Locate the cell with the specified text and output its (x, y) center coordinate. 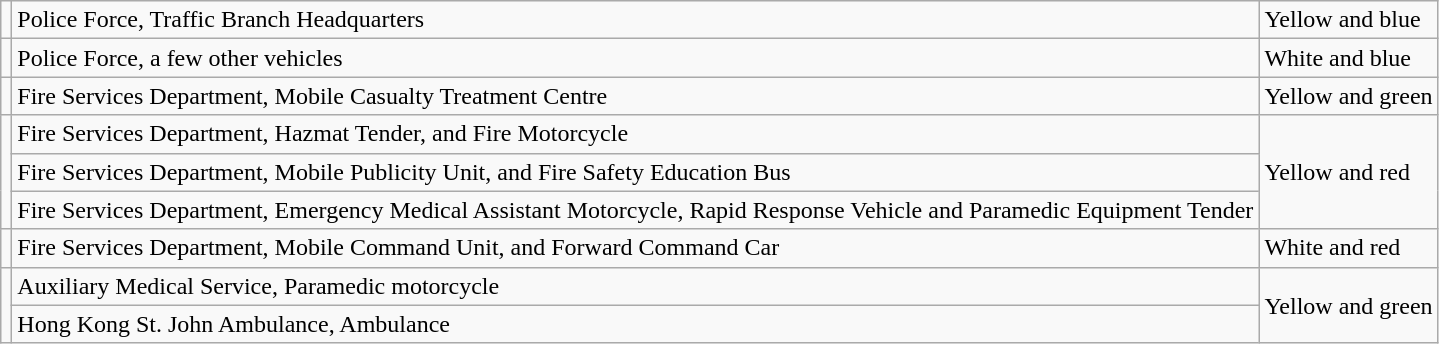
Fire Services Department, Mobile Command Unit, and Forward Command Car (636, 248)
Fire Services Department, Mobile Casualty Treatment Centre (636, 96)
Yellow and blue (1348, 20)
Police Force, Traffic Branch Headquarters (636, 20)
Fire Services Department, Hazmat Tender, and Fire Motorcycle (636, 134)
Hong Kong St. John Ambulance, Ambulance (636, 324)
Auxiliary Medical Service, Paramedic motorcycle (636, 286)
Police Force, a few other vehicles (636, 58)
White and blue (1348, 58)
White and red (1348, 248)
Fire Services Department, Mobile Publicity Unit, and Fire Safety Education Bus (636, 172)
Fire Services Department, Emergency Medical Assistant Motorcycle, Rapid Response Vehicle and Paramedic Equipment Tender (636, 210)
Yellow and red (1348, 172)
